Pinpoint the cell where the given text exists, returning its (x, y) midpoint coordinate. 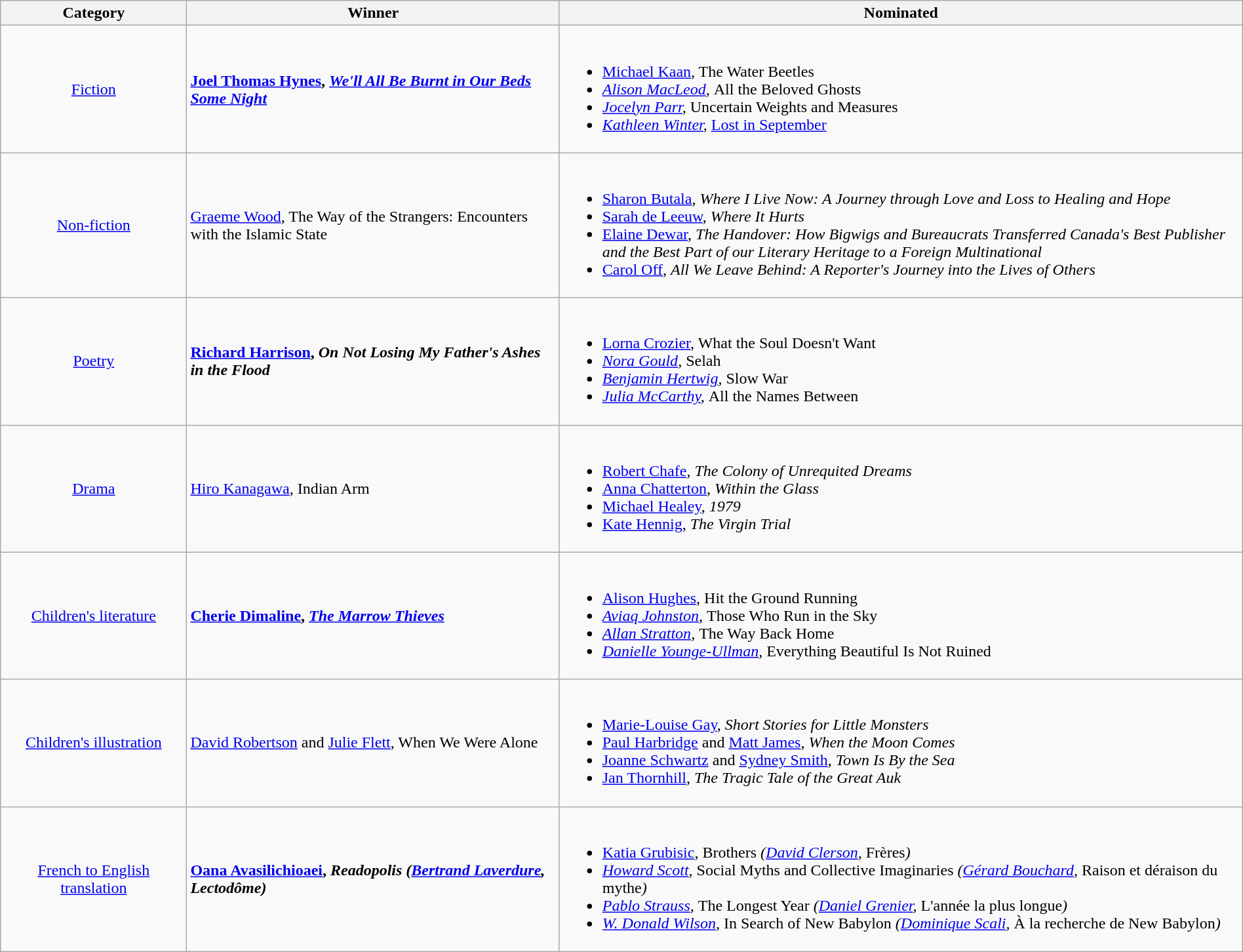
Children's illustration (94, 743)
Winner (373, 13)
French to English translation (94, 879)
Joel Thomas Hynes, We'll All Be Burnt in Our Beds Some Night (373, 89)
Michael Kaan, The Water BeetlesAlison MacLeod, All the Beloved GhostsJocelyn Parr, Uncertain Weights and MeasuresKathleen Winter, Lost in September (901, 89)
Graeme Wood, The Way of the Strangers: Encounters with the Islamic State (373, 226)
Poetry (94, 361)
Nominated (901, 13)
Richard Harrison, On Not Losing My Father's Ashes in the Flood (373, 361)
Lorna Crozier, What the Soul Doesn't WantNora Gould, SelahBenjamin Hertwig, Slow WarJulia McCarthy, All the Names Between (901, 361)
Cherie Dimaline, The Marrow Thieves (373, 616)
Non-fiction (94, 226)
Hiro Kanagawa, Indian Arm (373, 488)
David Robertson and Julie Flett, When We Were Alone (373, 743)
Robert Chafe, The Colony of Unrequited DreamsAnna Chatterton, Within the GlassMichael Healey, 1979Kate Hennig, The Virgin Trial (901, 488)
Fiction (94, 89)
Drama (94, 488)
Category (94, 13)
Oana Avasilichioaei, Readopolis (Bertrand Laverdure, Lectodôme) (373, 879)
Children's literature (94, 616)
